Capture the cell that displays the provided text and extract its [x, y] central coordinate. 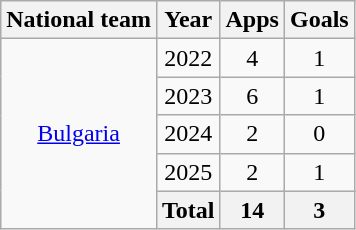
2024 [188, 134]
Year [188, 20]
2023 [188, 96]
Total [188, 210]
0 [319, 134]
4 [252, 58]
National team [79, 20]
2025 [188, 172]
Bulgaria [79, 134]
Goals [319, 20]
Apps [252, 20]
3 [319, 210]
2022 [188, 58]
6 [252, 96]
14 [252, 210]
